Output the [x, y] coordinate of the center of the cell containing the given text.  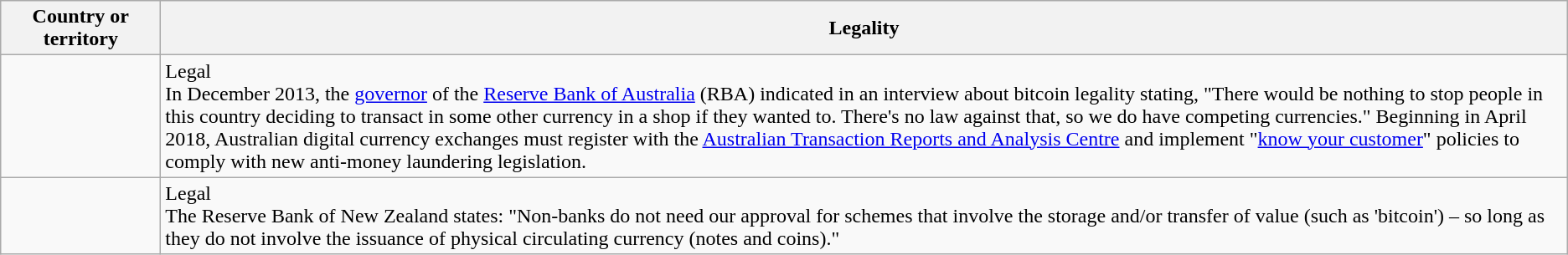
Country or territory [80, 28]
Legality [864, 28]
